Scan for the cell matching the given text and deliver its [X, Y] coordinate at center. 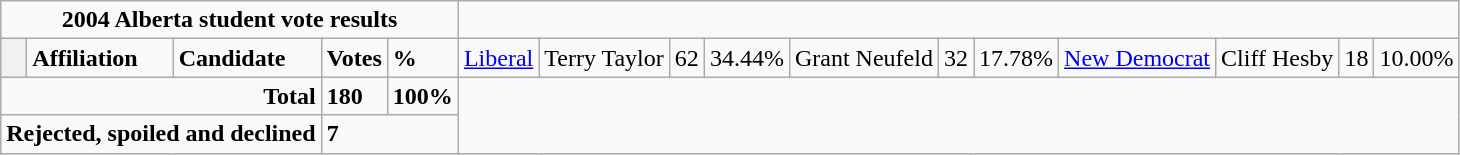
34.44% [746, 58]
Terry Taylor [604, 58]
32 [956, 58]
Liberal [498, 58]
Affiliation [100, 58]
10.00% [1416, 58]
% [422, 58]
Candidate [247, 58]
Cliff Hesby [1278, 58]
7 [390, 134]
180 [354, 96]
17.78% [1016, 58]
62 [686, 58]
New Democrat [1138, 58]
18 [1356, 58]
Rejected, spoiled and declined [161, 134]
2004 Alberta student vote results [230, 20]
Votes [354, 58]
100% [422, 96]
Total [161, 96]
Grant Neufeld [864, 58]
